From the cell containing the given text, extract its center point as [X, Y] coordinate. 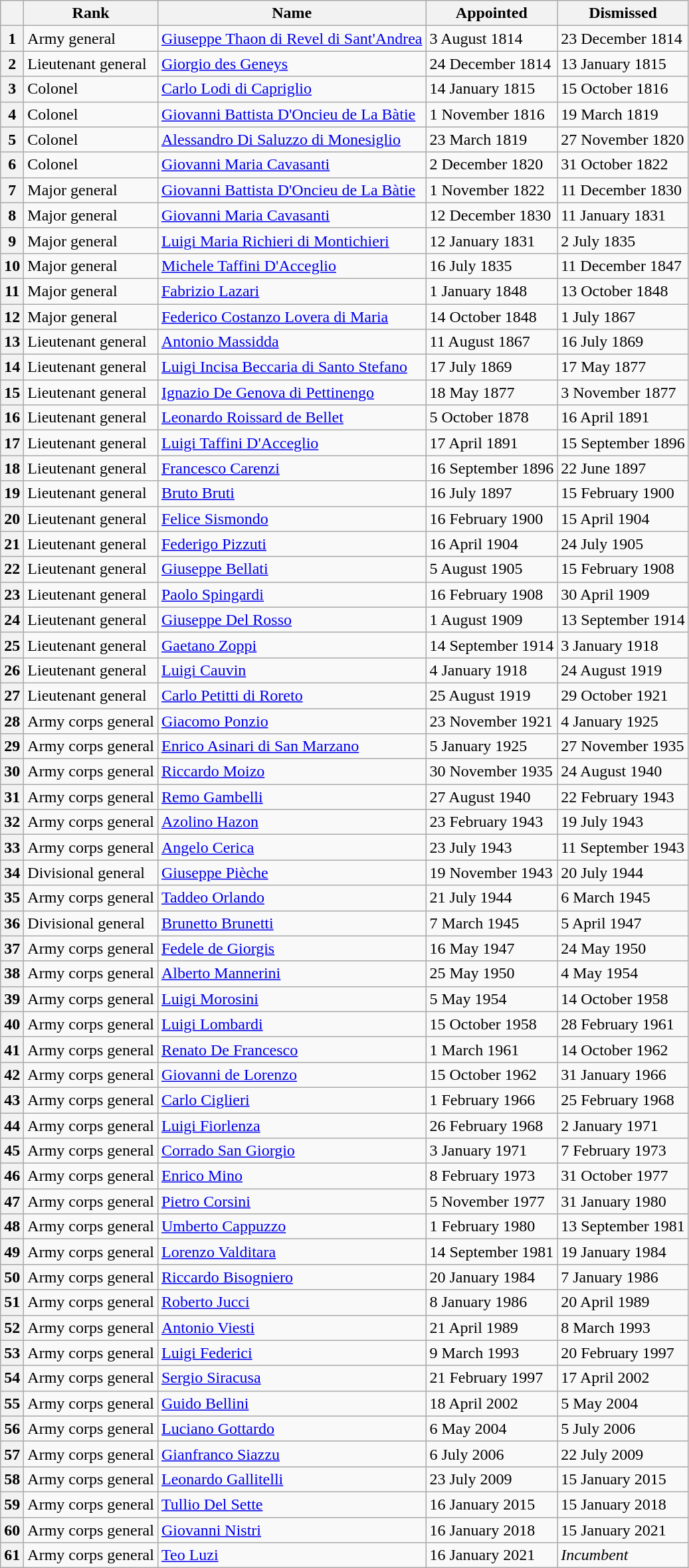
Luigi Incisa Beccaria di Santo Stefano [292, 367]
Michele Taffini D'Acceglio [292, 266]
Luigi Lombardi [292, 1024]
29 October 1921 [623, 695]
24 December 1814 [492, 64]
Bruto Bruti [292, 493]
15 October 1958 [492, 1024]
33 [12, 847]
5 November 1977 [492, 1201]
13 [12, 342]
Giovanni Nistri [292, 1529]
Name [292, 13]
22 [12, 569]
15 October 1962 [492, 1075]
Carlo Ciglieri [292, 1100]
13 October 1848 [623, 291]
6 May 2004 [492, 1429]
15 January 2015 [623, 1479]
5 May 1954 [492, 999]
Riccardo Moizo [292, 772]
16 May 1947 [492, 948]
16 April 1891 [623, 418]
15 September 1896 [623, 443]
32 [12, 822]
1 February 1980 [492, 1227]
5 January 1925 [492, 746]
1 July 1867 [623, 317]
20 February 1997 [623, 1353]
12 December 1830 [492, 215]
19 January 1984 [623, 1252]
4 [12, 114]
Leonardo Roissard de Bellet [292, 418]
24 July 1905 [623, 544]
1 January 1848 [492, 291]
8 March 1993 [623, 1328]
Carlo Lodi di Capriglio [292, 89]
Ignazio De Genova di Pettinengo [292, 392]
56 [12, 1429]
Leonardo Gallitelli [292, 1479]
3 November 1877 [623, 392]
21 July 1944 [492, 898]
2 December 1820 [492, 165]
Tullio Del Sette [292, 1504]
Luigi Cauvin [292, 670]
57 [12, 1454]
16 January 2015 [492, 1504]
31 October 1977 [623, 1176]
Alessandro Di Saluzzo di Monesiglio [292, 139]
1 [12, 39]
11 August 1867 [492, 342]
Taddeo Orlando [292, 898]
1 August 1909 [492, 620]
37 [12, 948]
14 October 1848 [492, 317]
Carlo Petitti di Roreto [292, 695]
16 September 1896 [492, 468]
16 February 1900 [492, 519]
31 January 1980 [623, 1201]
34 [12, 873]
Umberto Cappuzzo [292, 1227]
41 [12, 1049]
15 February 1900 [623, 493]
16 July 1835 [492, 266]
Brunetto Brunetti [292, 923]
28 February 1961 [623, 1024]
Luciano Gottardo [292, 1429]
23 March 1819 [492, 139]
14 October 1962 [623, 1049]
15 [12, 392]
25 [12, 645]
55 [12, 1403]
Felice Sismondo [292, 519]
11 January 1831 [623, 215]
15 April 1904 [623, 519]
11 December 1830 [623, 190]
Fabrizio Lazari [292, 291]
10 [12, 266]
16 January 2018 [492, 1529]
Luigi Federici [292, 1353]
45 [12, 1151]
Giuseppe Del Rosso [292, 620]
4 January 1925 [623, 721]
43 [12, 1100]
15 January 2021 [623, 1529]
24 August 1940 [623, 772]
Giacomo Ponzio [292, 721]
4 January 1918 [492, 670]
12 January 1831 [492, 240]
35 [12, 898]
19 March 1819 [623, 114]
Teo Luzi [292, 1555]
28 [12, 721]
9 [12, 240]
14 September 1981 [492, 1252]
16 [12, 418]
47 [12, 1201]
26 February 1968 [492, 1126]
5 August 1905 [492, 569]
Luigi Morosini [292, 999]
25 May 1950 [492, 974]
3 January 1971 [492, 1151]
20 [12, 519]
6 March 1945 [623, 898]
5 October 1878 [492, 418]
15 January 2018 [623, 1504]
18 [12, 468]
20 July 1944 [623, 873]
Enrico Asinari di San Marzano [292, 746]
23 February 1943 [492, 822]
52 [12, 1328]
11 September 1943 [623, 847]
Paolo Spingardi [292, 594]
27 November 1820 [623, 139]
Azolino Hazon [292, 822]
12 [12, 317]
4 May 1954 [623, 974]
Francesco Carenzi [292, 468]
1 November 1816 [492, 114]
14 [12, 367]
44 [12, 1126]
Antonio Massidda [292, 342]
27 November 1935 [623, 746]
19 November 1943 [492, 873]
22 June 1897 [623, 468]
2 January 1971 [623, 1126]
Gaetano Zoppi [292, 645]
18 April 2002 [492, 1403]
7 March 1945 [492, 923]
30 November 1935 [492, 772]
11 [12, 291]
18 May 1877 [492, 392]
58 [12, 1479]
25 August 1919 [492, 695]
Dismissed [623, 13]
Antonio Viesti [292, 1328]
59 [12, 1504]
17 July 1869 [492, 367]
17 April 2002 [623, 1378]
21 February 1997 [492, 1378]
27 [12, 695]
6 [12, 165]
3 August 1814 [492, 39]
8 January 1986 [492, 1302]
3 January 1918 [623, 645]
20 April 1989 [623, 1302]
5 May 2004 [623, 1403]
14 September 1914 [492, 645]
21 April 1989 [492, 1328]
23 [12, 594]
30 April 1909 [623, 594]
Luigi Fiorlenza [292, 1126]
Appointed [492, 13]
Incumbent [623, 1555]
2 July 1835 [623, 240]
48 [12, 1227]
11 December 1847 [623, 266]
1 March 1961 [492, 1049]
5 April 1947 [623, 923]
14 October 1958 [623, 999]
36 [12, 923]
9 March 1993 [492, 1353]
51 [12, 1302]
Giuseppe Thaon di Revel di Sant'Andrea [292, 39]
38 [12, 974]
27 August 1940 [492, 797]
24 [12, 620]
Pietro Corsini [292, 1201]
23 July 2009 [492, 1479]
Riccardo Bisogniero [292, 1277]
53 [12, 1353]
Enrico Mino [292, 1176]
39 [12, 999]
Rank [91, 13]
5 [12, 139]
31 [12, 797]
19 [12, 493]
7 January 1986 [623, 1277]
Guido Bellini [292, 1403]
Giuseppe Pièche [292, 873]
2 [12, 64]
16 July 1897 [492, 493]
17 [12, 443]
Giorgio des Geneys [292, 64]
24 August 1919 [623, 670]
Federico Costanzo Lovera di Maria [292, 317]
6 July 2006 [492, 1454]
40 [12, 1024]
60 [12, 1529]
25 February 1968 [623, 1100]
3 [12, 89]
Corrado San Giorgio [292, 1151]
Army general [91, 39]
15 February 1908 [623, 569]
1 February 1966 [492, 1100]
46 [12, 1176]
26 [12, 670]
23 November 1921 [492, 721]
7 [12, 190]
50 [12, 1277]
19 July 1943 [623, 822]
14 January 1815 [492, 89]
Angelo Cerica [292, 847]
8 [12, 215]
23 July 1943 [492, 847]
30 [12, 772]
Roberto Jucci [292, 1302]
42 [12, 1075]
Giuseppe Bellati [292, 569]
Lorenzo Valditara [292, 1252]
16 January 2021 [492, 1555]
17 April 1891 [492, 443]
22 February 1943 [623, 797]
Renato De Francesco [292, 1049]
15 October 1816 [623, 89]
16 April 1904 [492, 544]
21 [12, 544]
Gianfranco Siazzu [292, 1454]
20 January 1984 [492, 1277]
Luigi Taffini D'Acceglio [292, 443]
Alberto Mannerini [292, 974]
54 [12, 1378]
23 December 1814 [623, 39]
24 May 1950 [623, 948]
16 February 1908 [492, 594]
13 September 1981 [623, 1227]
Giovanni de Lorenzo [292, 1075]
31 January 1966 [623, 1075]
29 [12, 746]
5 July 2006 [623, 1429]
31 October 1822 [623, 165]
8 February 1973 [492, 1176]
49 [12, 1252]
22 July 2009 [623, 1454]
61 [12, 1555]
13 January 1815 [623, 64]
7 February 1973 [623, 1151]
Luigi Maria Richieri di Montichieri [292, 240]
Sergio Siracusa [292, 1378]
Fedele de Giorgis [292, 948]
Remo Gambelli [292, 797]
Federigo Pizzuti [292, 544]
16 July 1869 [623, 342]
1 November 1822 [492, 190]
17 May 1877 [623, 367]
13 September 1914 [623, 620]
